Output the (X, Y) coordinate of the center of the cell containing the given text.  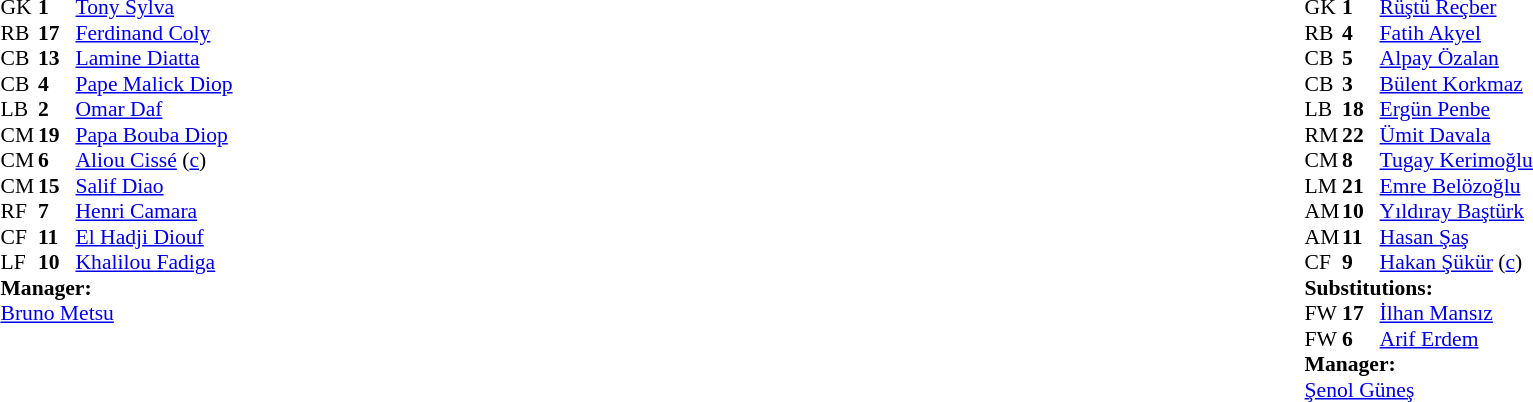
RF (19, 211)
Bruno Metsu (116, 313)
Aliou Cissé (c) (154, 161)
3 (1361, 84)
9 (1361, 263)
15 (57, 186)
Tugay Kerimoğlu (1456, 161)
Yıldıray Baştürk (1456, 211)
İlhan Mansız (1456, 313)
13 (57, 59)
RM (1324, 135)
Substitutions: (1419, 288)
19 (57, 135)
Papa Bouba Diop (154, 135)
Salif Diao (154, 186)
Alpay Özalan (1456, 59)
Hakan Şükür (c) (1456, 263)
18 (1361, 109)
21 (1361, 186)
LF (19, 263)
Khalilou Fadiga (154, 263)
5 (1361, 59)
7 (57, 211)
Bülent Korkmaz (1456, 84)
El Hadji Diouf (154, 237)
Ferdinand Coly (154, 33)
Henri Camara (154, 211)
2 (57, 109)
Ergün Penbe (1456, 109)
Pape Malick Diop (154, 84)
Fatih Akyel (1456, 33)
Hasan Şaş (1456, 237)
Arif Erdem (1456, 339)
22 (1361, 135)
8 (1361, 161)
Ümit Davala (1456, 135)
Lamine Diatta (154, 59)
LM (1324, 186)
Omar Daf (154, 109)
Emre Belözoğlu (1456, 186)
